Return (x, y) of the center of cell containing provided text 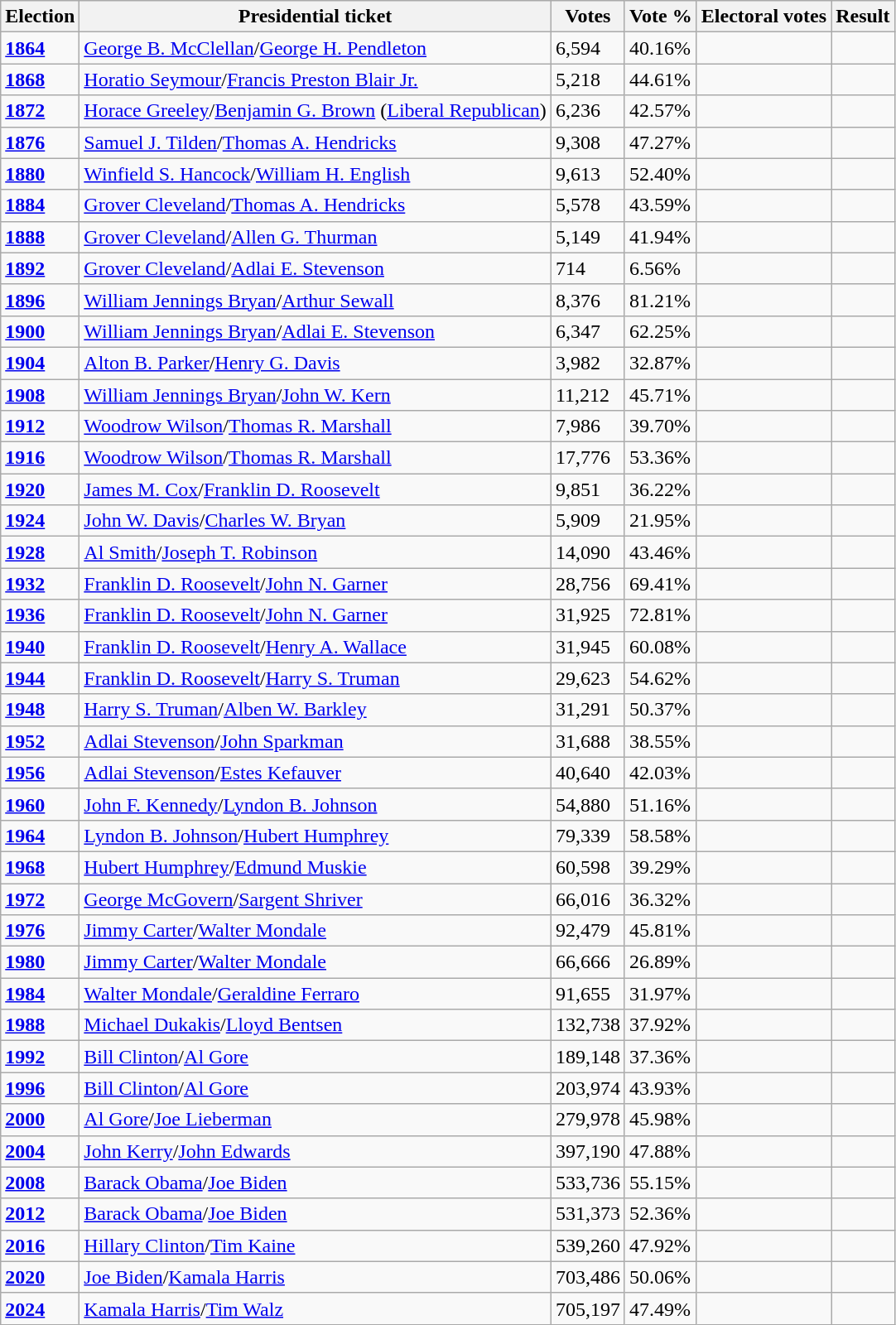
51.16% (661, 804)
Franklin D. Roosevelt/Henry A. Wallace (316, 647)
William Jennings Bryan/John W. Kern (316, 395)
11,212 (588, 395)
58.58% (661, 836)
39.70% (661, 426)
Electoral votes (764, 17)
2020 (40, 1277)
52.40% (661, 174)
John Kerry/John Edwards (316, 1151)
92,479 (588, 931)
Samuel J. Tilden/Thomas A. Hendricks (316, 142)
Result (863, 17)
539,260 (588, 1245)
60,598 (588, 867)
50.06% (661, 1277)
1908 (40, 395)
2012 (40, 1214)
26.89% (661, 962)
Alton B. Parker/Henry G. Davis (316, 363)
1928 (40, 552)
1864 (40, 48)
3,982 (588, 363)
714 (588, 268)
5,578 (588, 205)
1868 (40, 79)
Michael Dukakis/Lloyd Bentsen (316, 1025)
1888 (40, 237)
31,291 (588, 710)
21.95% (661, 521)
28,756 (588, 584)
James M. Cox/Franklin D. Roosevelt (316, 489)
Franklin D. Roosevelt/Harry S. Truman (316, 678)
52.36% (661, 1214)
32.87% (661, 363)
1956 (40, 773)
1940 (40, 647)
533,736 (588, 1183)
279,978 (588, 1120)
1964 (40, 836)
1900 (40, 331)
705,197 (588, 1308)
2000 (40, 1120)
5,218 (588, 79)
40,640 (588, 773)
69.41% (661, 584)
John F. Kennedy/Lyndon B. Johnson (316, 804)
9,308 (588, 142)
1980 (40, 962)
189,148 (588, 1057)
37.36% (661, 1057)
Horatio Seymour/Francis Preston Blair Jr. (316, 79)
703,486 (588, 1277)
72.81% (661, 615)
47.92% (661, 1245)
45.81% (661, 931)
66,016 (588, 899)
Adlai Stevenson/Estes Kefauver (316, 773)
53.36% (661, 458)
42.57% (661, 111)
31,945 (588, 647)
62.25% (661, 331)
1876 (40, 142)
Presidential ticket (316, 17)
1972 (40, 899)
31,688 (588, 741)
Al Smith/Joseph T. Robinson (316, 552)
55.15% (661, 1183)
54.62% (661, 678)
Kamala Harris/Tim Walz (316, 1308)
54,880 (588, 804)
41.94% (661, 237)
43.46% (661, 552)
2016 (40, 1245)
203,974 (588, 1088)
36.32% (661, 899)
1996 (40, 1088)
31.97% (661, 994)
George B. McClellan/George H. Pendleton (316, 48)
Hillary Clinton/Tim Kaine (316, 1245)
Grover Cleveland/Adlai E. Stevenson (316, 268)
31,925 (588, 615)
81.21% (661, 300)
37.92% (661, 1025)
47.88% (661, 1151)
1904 (40, 363)
66,666 (588, 962)
1924 (40, 521)
39.29% (661, 867)
1984 (40, 994)
Harry S. Truman/Alben W. Barkley (316, 710)
1968 (40, 867)
Adlai Stevenson/John Sparkman (316, 741)
40.16% (661, 48)
43.93% (661, 1088)
14,090 (588, 552)
9,851 (588, 489)
44.61% (661, 79)
1880 (40, 174)
132,738 (588, 1025)
1976 (40, 931)
Election (40, 17)
397,190 (588, 1151)
1944 (40, 678)
45.98% (661, 1120)
Vote % (661, 17)
5,909 (588, 521)
5,149 (588, 237)
17,776 (588, 458)
Walter Mondale/Geraldine Ferraro (316, 994)
6,594 (588, 48)
9,613 (588, 174)
50.37% (661, 710)
William Jennings Bryan/Arthur Sewall (316, 300)
George McGovern/Sargent Shriver (316, 899)
36.22% (661, 489)
91,655 (588, 994)
1988 (40, 1025)
47.49% (661, 1308)
2024 (40, 1308)
1936 (40, 615)
1884 (40, 205)
1896 (40, 300)
8,376 (588, 300)
William Jennings Bryan/Adlai E. Stevenson (316, 331)
1916 (40, 458)
79,339 (588, 836)
6.56% (661, 268)
John W. Davis/Charles W. Bryan (316, 521)
Lyndon B. Johnson/Hubert Humphrey (316, 836)
1920 (40, 489)
2008 (40, 1183)
1948 (40, 710)
Joe Biden/Kamala Harris (316, 1277)
Grover Cleveland/Allen G. Thurman (316, 237)
45.71% (661, 395)
1960 (40, 804)
2004 (40, 1151)
6,236 (588, 111)
Horace Greeley/Benjamin G. Brown (Liberal Republican) (316, 111)
Al Gore/Joe Lieberman (316, 1120)
1872 (40, 111)
42.03% (661, 773)
43.59% (661, 205)
7,986 (588, 426)
29,623 (588, 678)
Hubert Humphrey/Edmund Muskie (316, 867)
1892 (40, 268)
Votes (588, 17)
1932 (40, 584)
38.55% (661, 741)
Winfield S. Hancock/William H. English (316, 174)
6,347 (588, 331)
1952 (40, 741)
531,373 (588, 1214)
Grover Cleveland/Thomas A. Hendricks (316, 205)
60.08% (661, 647)
1992 (40, 1057)
47.27% (661, 142)
1912 (40, 426)
